Pinpoint the cell where the given text exists, returning its [X, Y] midpoint coordinate. 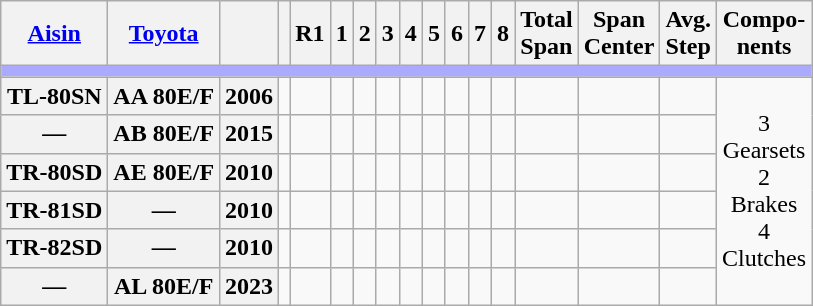
Aisin [54, 34]
Toyota [164, 34]
R1 [310, 34]
AE 80E/F [164, 172]
5 [434, 34]
AA 80E/F [164, 96]
2023 [250, 286]
2015 [250, 134]
2 [364, 34]
TR-81SD [54, 210]
1 [342, 34]
TotalSpan [547, 34]
4 [410, 34]
2006 [250, 96]
Compo-nents [764, 34]
8 [504, 34]
TL-80SN [54, 96]
AL 80E/F [164, 286]
3Gearsets2Brakes4Clutches [764, 191]
SpanCenter [619, 34]
TR-82SD [54, 248]
7 [480, 34]
6 [456, 34]
Avg.Step [688, 34]
TR-80SD [54, 172]
AB 80E/F [164, 134]
3 [388, 34]
